Pinpoint the cell where the given text exists, returning its (X, Y) midpoint coordinate. 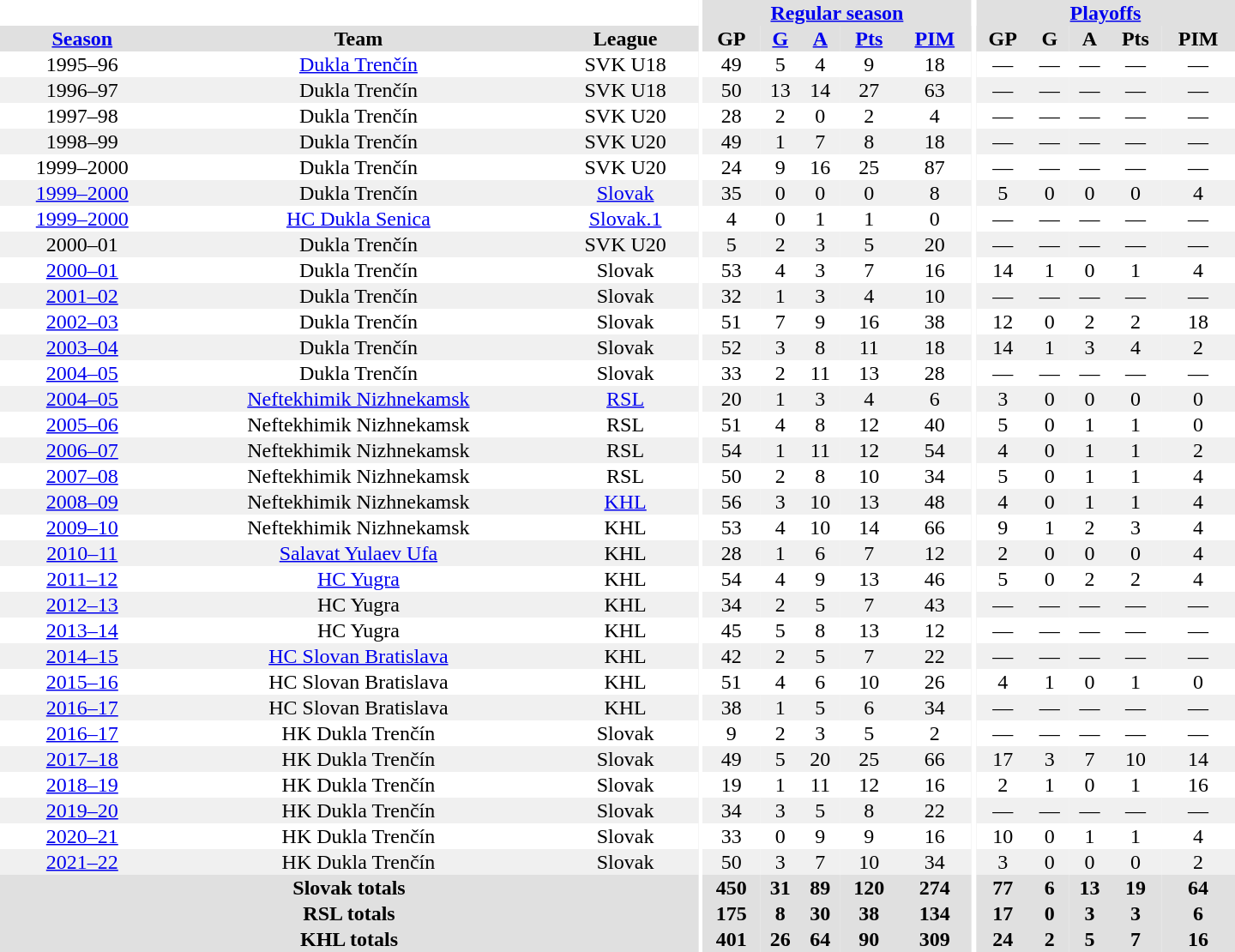
HC Dukla Senica (358, 219)
35 (731, 193)
2001–02 (82, 296)
56 (731, 502)
1996–97 (82, 90)
2015–16 (82, 682)
77 (1003, 888)
31 (780, 888)
1998–99 (82, 142)
2014–15 (82, 656)
2008–09 (82, 502)
1995–96 (82, 64)
2017–18 (82, 759)
2018–19 (82, 785)
90 (870, 939)
30 (820, 913)
2009–10 (82, 527)
63 (935, 90)
Season (82, 39)
League (625, 39)
309 (935, 939)
134 (935, 913)
45 (731, 630)
Regular season (837, 13)
RSL totals (349, 913)
40 (935, 425)
2010–11 (82, 553)
89 (820, 888)
Slovak.1 (625, 219)
43 (935, 605)
48 (935, 502)
120 (870, 888)
401 (731, 939)
32 (731, 296)
2020–21 (82, 836)
2002–03 (82, 322)
175 (731, 913)
274 (935, 888)
Playoffs (1105, 13)
27 (870, 90)
2021–22 (82, 862)
52 (731, 347)
2013–14 (82, 630)
2005–06 (82, 425)
2003–04 (82, 347)
2019–20 (82, 810)
KHL totals (349, 939)
450 (731, 888)
1997–98 (82, 116)
2011–12 (82, 579)
2006–07 (82, 450)
2012–13 (82, 605)
87 (935, 167)
42 (731, 656)
2007–08 (82, 476)
Slovak totals (349, 888)
46 (935, 579)
Team (358, 39)
Salavat Yulaev Ufa (358, 553)
